Find where the given text appears and provide that cell's center as [x, y] coordinate. 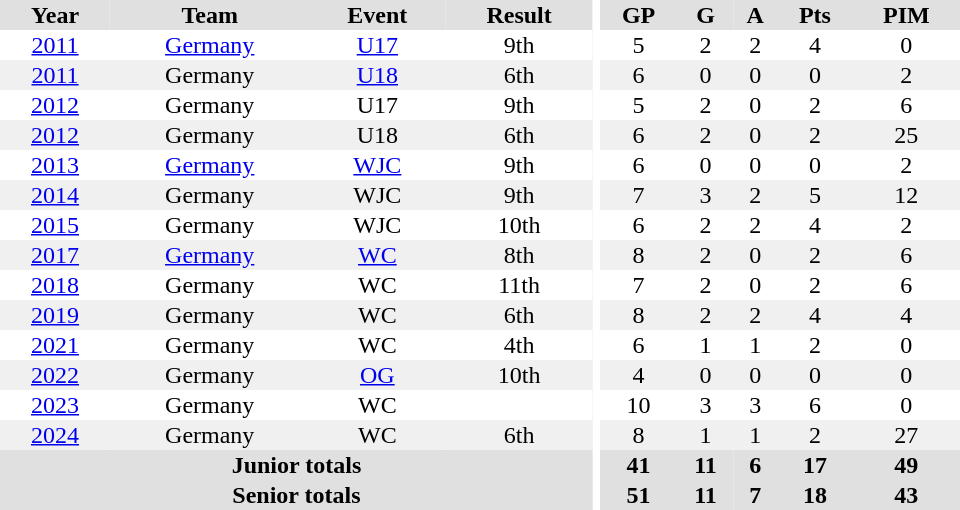
43 [906, 495]
11th [519, 285]
41 [638, 465]
27 [906, 435]
17 [815, 465]
Team [210, 15]
2023 [55, 405]
10 [638, 405]
12 [906, 195]
2013 [55, 165]
2018 [55, 285]
2019 [55, 315]
Senior totals [296, 495]
25 [906, 135]
2021 [55, 345]
2014 [55, 195]
4th [519, 345]
Event [377, 15]
2024 [55, 435]
G [706, 15]
Year [55, 15]
Junior totals [296, 465]
Result [519, 15]
18 [815, 495]
A [755, 15]
PIM [906, 15]
2017 [55, 255]
GP [638, 15]
2022 [55, 375]
49 [906, 465]
2015 [55, 225]
OG [377, 375]
Pts [815, 15]
8th [519, 255]
51 [638, 495]
